Find where the given text appears and provide that cell's center as (x, y) coordinate. 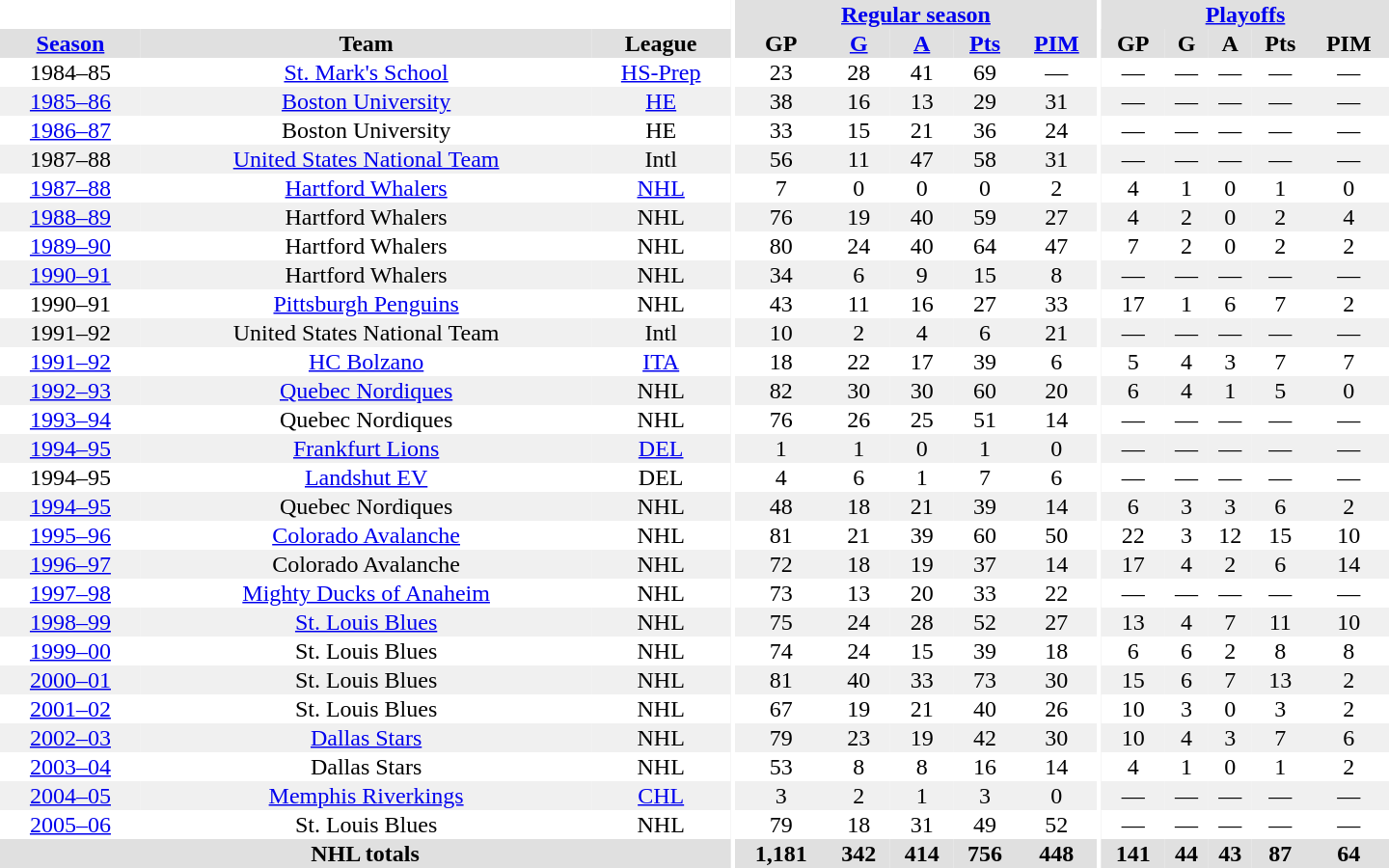
2003–04 (70, 767)
53 (781, 767)
HC Bolzano (367, 362)
2001–02 (70, 709)
1998–99 (70, 622)
34 (781, 275)
Team (367, 43)
1995–96 (70, 535)
1989–90 (70, 246)
League (661, 43)
37 (984, 564)
Mighty Ducks of Anaheim (367, 593)
36 (984, 130)
82 (781, 391)
HS-Prep (661, 72)
Memphis Riverkings (367, 796)
67 (781, 709)
56 (781, 159)
NHL totals (365, 854)
1986–87 (70, 130)
41 (922, 72)
414 (922, 854)
Pittsburgh Penguins (367, 304)
1985–86 (70, 101)
80 (781, 246)
1992–93 (70, 391)
50 (1057, 535)
51 (984, 420)
59 (984, 217)
38 (781, 101)
1988–89 (70, 217)
Playoffs (1245, 14)
49 (984, 825)
25 (922, 420)
87 (1281, 854)
44 (1186, 854)
Landshut EV (367, 477)
29 (984, 101)
1,181 (781, 854)
Regular season (916, 14)
1997–98 (70, 593)
2000–01 (70, 680)
448 (1057, 854)
1999–00 (70, 651)
2005–06 (70, 825)
1996–97 (70, 564)
Frankfurt Lions (367, 448)
1984–85 (70, 72)
Season (70, 43)
St. Mark's School (367, 72)
12 (1231, 535)
342 (858, 854)
141 (1132, 854)
75 (781, 622)
48 (781, 506)
72 (781, 564)
756 (984, 854)
2004–05 (70, 796)
ITA (661, 362)
58 (984, 159)
1993–94 (70, 420)
69 (984, 72)
42 (984, 738)
9 (922, 275)
2002–03 (70, 738)
CHL (661, 796)
74 (781, 651)
